Determine the (X, Y) coordinate at the center of the cell enclosing the given text.  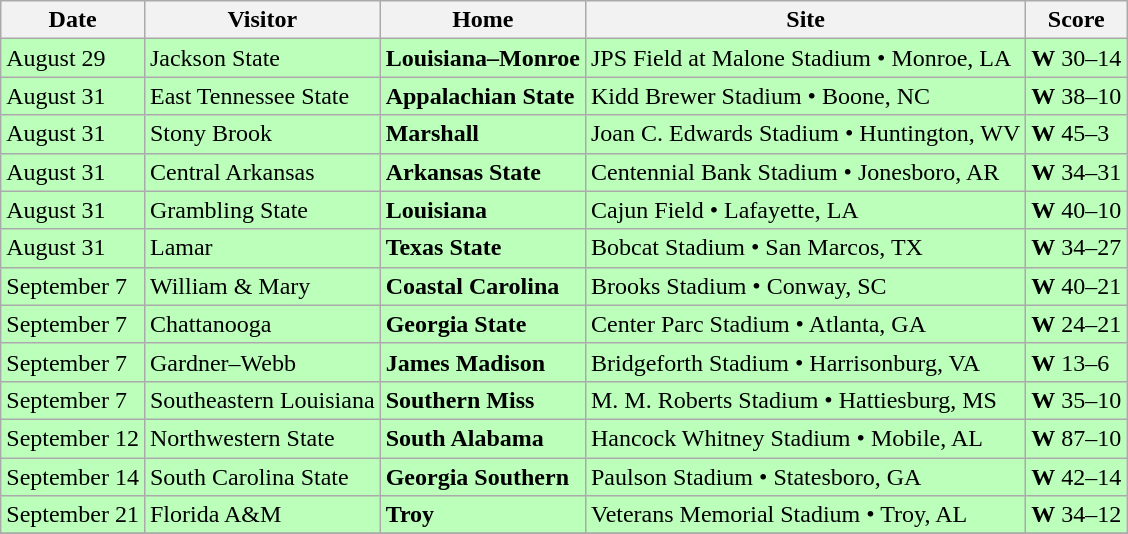
Louisiana (482, 210)
W 87–10 (1076, 438)
Veterans Memorial Stadium • Troy, AL (805, 515)
Louisiana–Monroe (482, 58)
Gardner–Webb (262, 362)
Center Parc Stadium • Atlanta, GA (805, 324)
JPS Field at Malone Stadium • Monroe, LA (805, 58)
James Madison (482, 362)
September 12 (73, 438)
Appalachian State (482, 96)
W 42–14 (1076, 477)
Southern Miss (482, 400)
Centennial Bank Stadium • Jonesboro, AR (805, 172)
Central Arkansas (262, 172)
Home (482, 20)
W 34–31 (1076, 172)
W 34–27 (1076, 248)
Arkansas State (482, 172)
Hancock Whitney Stadium • Mobile, AL (805, 438)
South Alabama (482, 438)
William & Mary (262, 286)
Bridgeforth Stadium • Harrisonburg, VA (805, 362)
W 40–21 (1076, 286)
South Carolina State (262, 477)
Georgia State (482, 324)
Score (1076, 20)
Jackson State (262, 58)
Texas State (482, 248)
Paulson Stadium • Statesboro, GA (805, 477)
Troy (482, 515)
Coastal Carolina (482, 286)
W 30–14 (1076, 58)
W 45–3 (1076, 134)
W 13–6 (1076, 362)
September 21 (73, 515)
W 34–12 (1076, 515)
Marshall (482, 134)
Southeastern Louisiana (262, 400)
Cajun Field • Lafayette, LA (805, 210)
W 35–10 (1076, 400)
Stony Brook (262, 134)
September 14 (73, 477)
Grambling State (262, 210)
Visitor (262, 20)
Joan C. Edwards Stadium • Huntington, WV (805, 134)
Northwestern State (262, 438)
W 24–21 (1076, 324)
Georgia Southern (482, 477)
Florida A&M (262, 515)
W 38–10 (1076, 96)
Brooks Stadium • Conway, SC (805, 286)
Chattanooga (262, 324)
Site (805, 20)
Kidd Brewer Stadium • Boone, NC (805, 96)
East Tennessee State (262, 96)
August 29 (73, 58)
Lamar (262, 248)
W 40–10 (1076, 210)
Bobcat Stadium • San Marcos, TX (805, 248)
Date (73, 20)
M. M. Roberts Stadium • Hattiesburg, MS (805, 400)
